Provide the (x, y) coordinate of the cell's center where the given text is located.  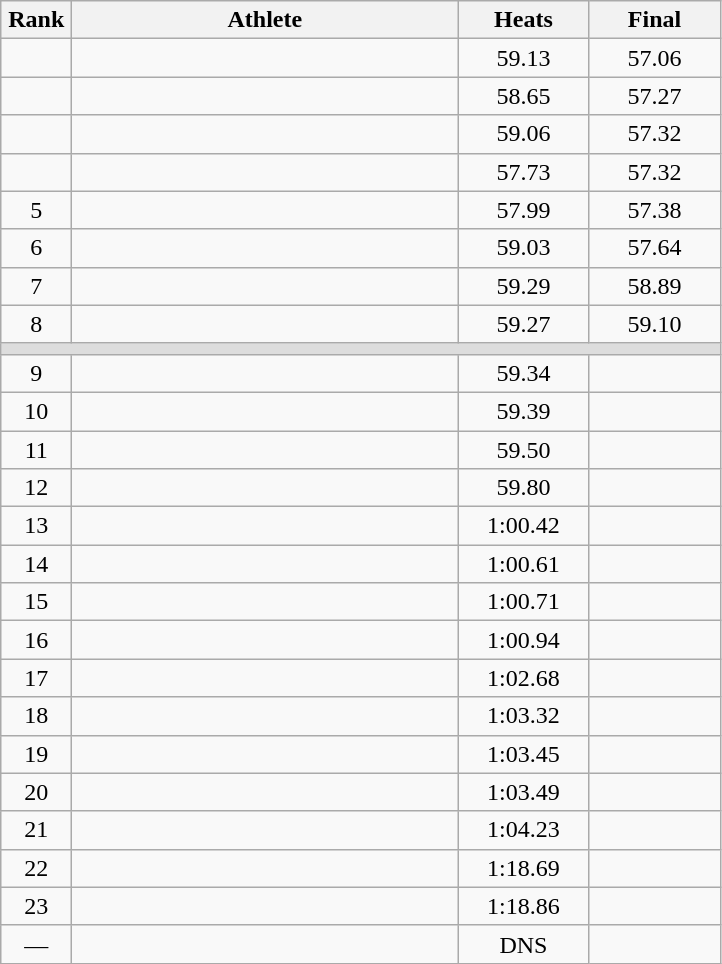
57.99 (524, 210)
— (36, 944)
12 (36, 488)
Final (654, 20)
14 (36, 564)
59.13 (524, 58)
57.64 (654, 248)
1:02.68 (524, 678)
59.34 (524, 373)
58.65 (524, 96)
1:00.71 (524, 602)
59.80 (524, 488)
9 (36, 373)
7 (36, 286)
59.06 (524, 134)
18 (36, 716)
1:03.32 (524, 716)
59.29 (524, 286)
57.27 (654, 96)
1:03.45 (524, 754)
58.89 (654, 286)
13 (36, 526)
19 (36, 754)
1:18.86 (524, 906)
59.03 (524, 248)
DNS (524, 944)
1:00.94 (524, 640)
59.27 (524, 324)
6 (36, 248)
59.10 (654, 324)
8 (36, 324)
23 (36, 906)
Heats (524, 20)
57.06 (654, 58)
57.73 (524, 172)
5 (36, 210)
59.39 (524, 411)
1:18.69 (524, 868)
20 (36, 792)
17 (36, 678)
1:00.61 (524, 564)
1:00.42 (524, 526)
57.38 (654, 210)
21 (36, 830)
1:04.23 (524, 830)
59.50 (524, 449)
16 (36, 640)
Athlete (265, 20)
15 (36, 602)
10 (36, 411)
11 (36, 449)
1:03.49 (524, 792)
22 (36, 868)
Rank (36, 20)
